Capture the cell that displays the provided text and extract its [x, y] central coordinate. 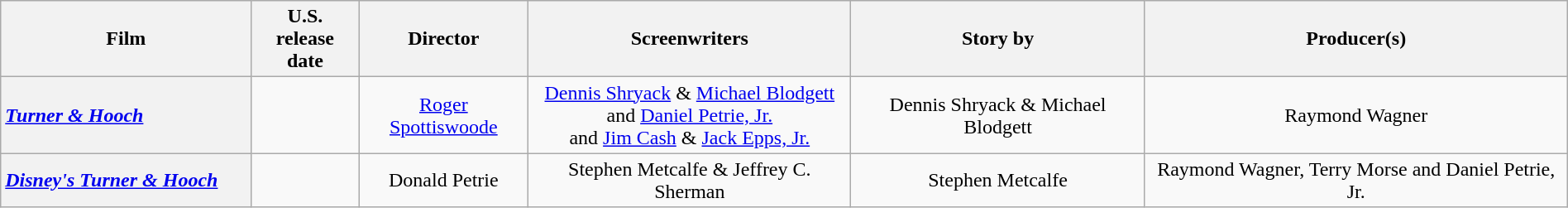
Screenwriters [690, 39]
Stephen Metcalfe & Jeffrey C. Sherman [690, 181]
Stephen Metcalfe [997, 181]
U.S. release date [305, 39]
Story by [997, 39]
Director [443, 39]
Raymond Wagner, Terry Morse and Daniel Petrie, Jr. [1356, 181]
Turner & Hooch [126, 115]
Dennis Shryack & Michael Blodgett and Daniel Petrie, Jr. and Jim Cash & Jack Epps, Jr. [690, 115]
Raymond Wagner [1356, 115]
Producer(s) [1356, 39]
Film [126, 39]
Disney's Turner & Hooch [126, 181]
Donald Petrie [443, 181]
Dennis Shryack & Michael Blodgett [997, 115]
Roger Spottiswoode [443, 115]
